For the text-containing cell, return its midpoint in (x, y) coordinate format. 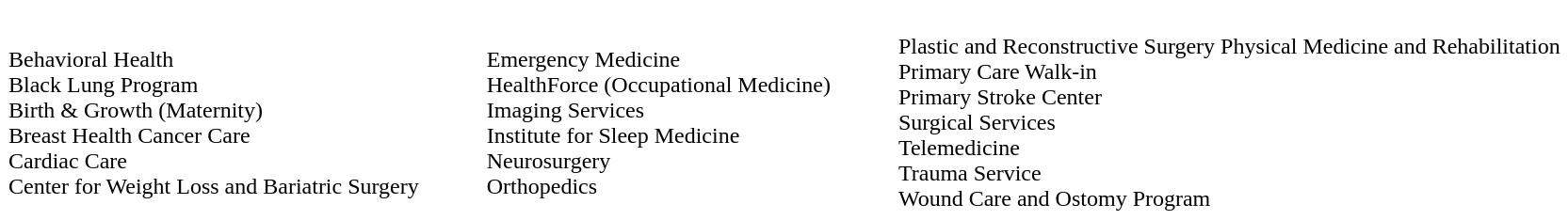
Behavioral Health Black Lung Program Birth & Growth (Maternity) Breast Health Cancer Care Cardiac Care Center for Weight Loss and Bariatric Surgery (215, 111)
Emergency Medicine HealthForce (Occupational Medicine) Imaging Services Institute for Sleep Medicine Neurosurgery Orthopedics (658, 111)
